Detect which cell encompasses the target text, then output its (x, y) center coordinate. 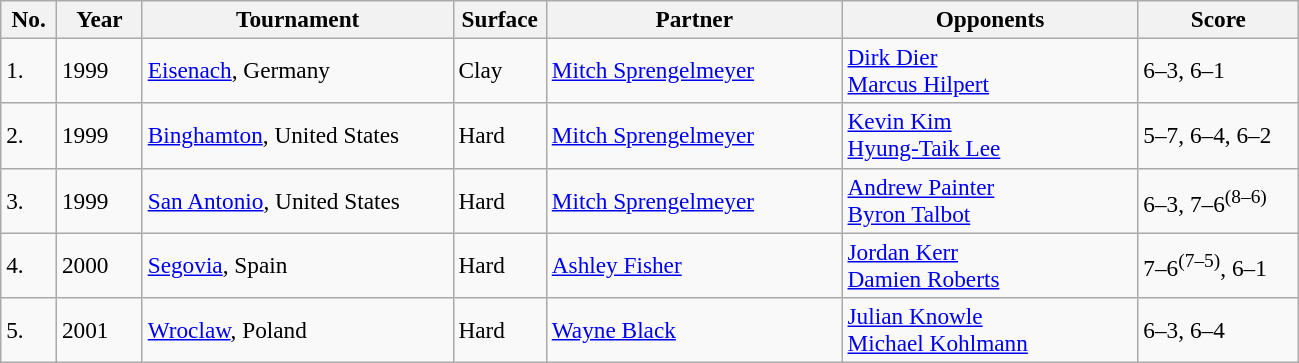
5–7, 6–4, 6–2 (1218, 136)
Binghamton, United States (298, 136)
3. (29, 200)
7–6(7–5), 6–1 (1218, 264)
Kevin Kim Hyung-Taik Lee (990, 136)
Jordan Kerr Damien Roberts (990, 264)
Wroclaw, Poland (298, 330)
Year (100, 19)
6–3, 7–6(8–6) (1218, 200)
Ashley Fisher (694, 264)
4. (29, 264)
6–3, 6–4 (1218, 330)
Wayne Black (694, 330)
5. (29, 330)
Score (1218, 19)
No. (29, 19)
Tournament (298, 19)
2001 (100, 330)
San Antonio, United States (298, 200)
6–3, 6–1 (1218, 70)
Clay (500, 70)
Andrew Painter Byron Talbot (990, 200)
1. (29, 70)
Julian Knowle Michael Kohlmann (990, 330)
Partner (694, 19)
Segovia, Spain (298, 264)
2000 (100, 264)
Dirk Dier Marcus Hilpert (990, 70)
2. (29, 136)
Eisenach, Germany (298, 70)
Surface (500, 19)
Opponents (990, 19)
